Pinpoint the cell where the given text exists, returning its [x, y] midpoint coordinate. 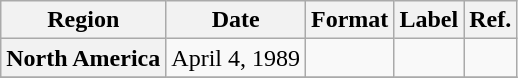
Format [350, 20]
North America [84, 58]
April 4, 1989 [236, 58]
Date [236, 20]
Region [84, 20]
Ref. [490, 20]
Label [429, 20]
